Provide the [X, Y] coordinate of the cell's center where the given text is located.  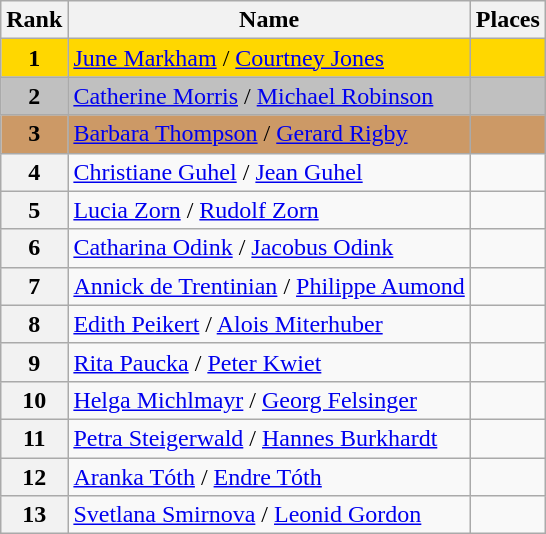
7 [34, 286]
Catharina Odink / Jacobus Odink [269, 248]
Lucia Zorn / Rudolf Zorn [269, 210]
9 [34, 362]
3 [34, 134]
June Markham / Courtney Jones [269, 58]
Edith Peikert / Alois Miterhuber [269, 324]
Annick de Trentinian / Philippe Aumond [269, 286]
Places [508, 20]
Rita Paucka / Peter Kwiet [269, 362]
11 [34, 438]
13 [34, 515]
Christiane Guhel / Jean Guhel [269, 172]
Petra Steigerwald / Hannes Burkhardt [269, 438]
Rank [34, 20]
6 [34, 248]
4 [34, 172]
Catherine Morris / Michael Robinson [269, 96]
2 [34, 96]
Name [269, 20]
12 [34, 477]
Helga Michlmayr / Georg Felsinger [269, 400]
8 [34, 324]
Svetlana Smirnova / Leonid Gordon [269, 515]
1 [34, 58]
Aranka Tóth / Endre Tóth [269, 477]
Barbara Thompson / Gerard Rigby [269, 134]
5 [34, 210]
10 [34, 400]
